Extract the [x, y] coordinate from the center of the cell holding the provided text.  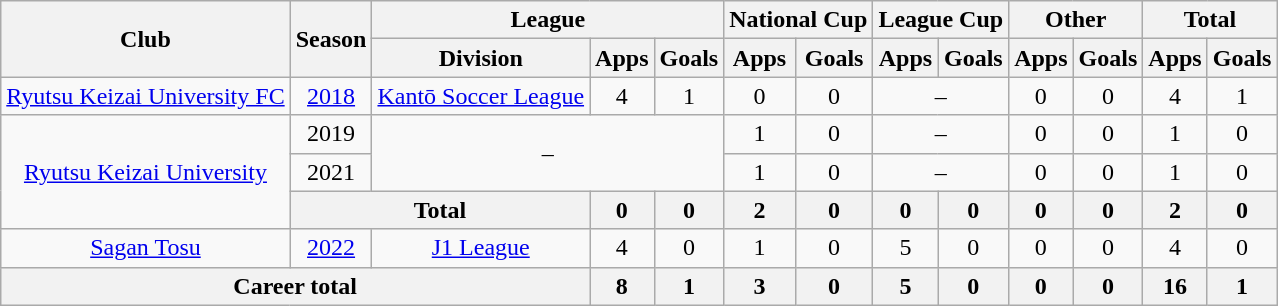
Club [146, 39]
Ryutsu Keizai University FC [146, 96]
Ryutsu Keizai University [146, 172]
2018 [331, 96]
2021 [331, 172]
Kantō Soccer League [481, 96]
16 [1175, 286]
Other [1076, 20]
National Cup [798, 20]
3 [760, 286]
J1 League [481, 248]
Season [331, 39]
League [548, 20]
2019 [331, 134]
Sagan Tosu [146, 248]
Career total [296, 286]
Division [481, 58]
2022 [331, 248]
League Cup [941, 20]
8 [622, 286]
